For the text-containing cell, return its midpoint in (x, y) coordinate format. 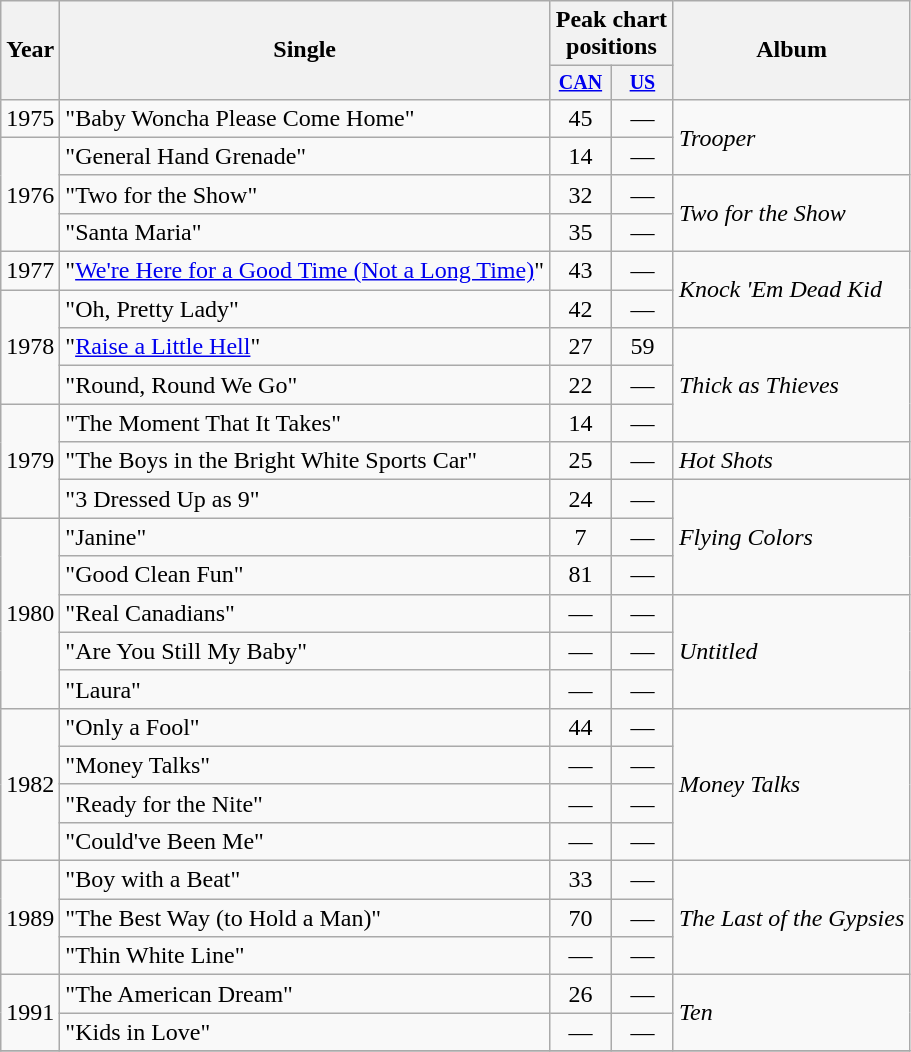
"Money Talks" (305, 765)
1975 (30, 118)
Flying Colors (791, 537)
US (642, 82)
Untitled (791, 651)
"The Boys in the Bright White Sports Car" (305, 461)
CAN (580, 82)
The Last of the Gypsies (791, 918)
Peak chart positions (611, 34)
Trooper (791, 137)
Money Talks (791, 784)
"Baby Woncha Please Come Home" (305, 118)
45 (580, 118)
"Real Canadians" (305, 613)
Knock 'Em Dead Kid (791, 290)
"The Moment That It Takes" (305, 423)
"Boy with a Beat" (305, 880)
"Only a Fool" (305, 727)
"Two for the Show" (305, 194)
Year (30, 50)
"Could've Been Me" (305, 841)
24 (580, 499)
"Good Clean Fun" (305, 575)
70 (580, 918)
"General Hand Grenade" (305, 156)
1978 (30, 347)
"Kids in Love" (305, 1032)
"Laura" (305, 689)
1982 (30, 784)
1991 (30, 1013)
33 (580, 880)
7 (580, 537)
44 (580, 727)
Thick as Thieves (791, 385)
1989 (30, 918)
1977 (30, 271)
43 (580, 271)
"Raise a Little Hell" (305, 347)
25 (580, 461)
Single (305, 50)
1980 (30, 613)
42 (580, 309)
27 (580, 347)
Album (791, 50)
"Are You Still My Baby" (305, 651)
"The Best Way (to Hold a Man)" (305, 918)
22 (580, 385)
Ten (791, 1013)
Two for the Show (791, 213)
1976 (30, 194)
"Thin White Line" (305, 956)
35 (580, 232)
26 (580, 994)
32 (580, 194)
59 (642, 347)
"Janine" (305, 537)
"Oh, Pretty Lady" (305, 309)
81 (580, 575)
Hot Shots (791, 461)
1979 (30, 461)
"Santa Maria" (305, 232)
"3 Dressed Up as 9" (305, 499)
"Round, Round We Go" (305, 385)
"We're Here for a Good Time (Not a Long Time)" (305, 271)
"The American Dream" (305, 994)
"Ready for the Nite" (305, 803)
